For the text-containing cell, return its midpoint in (x, y) coordinate format. 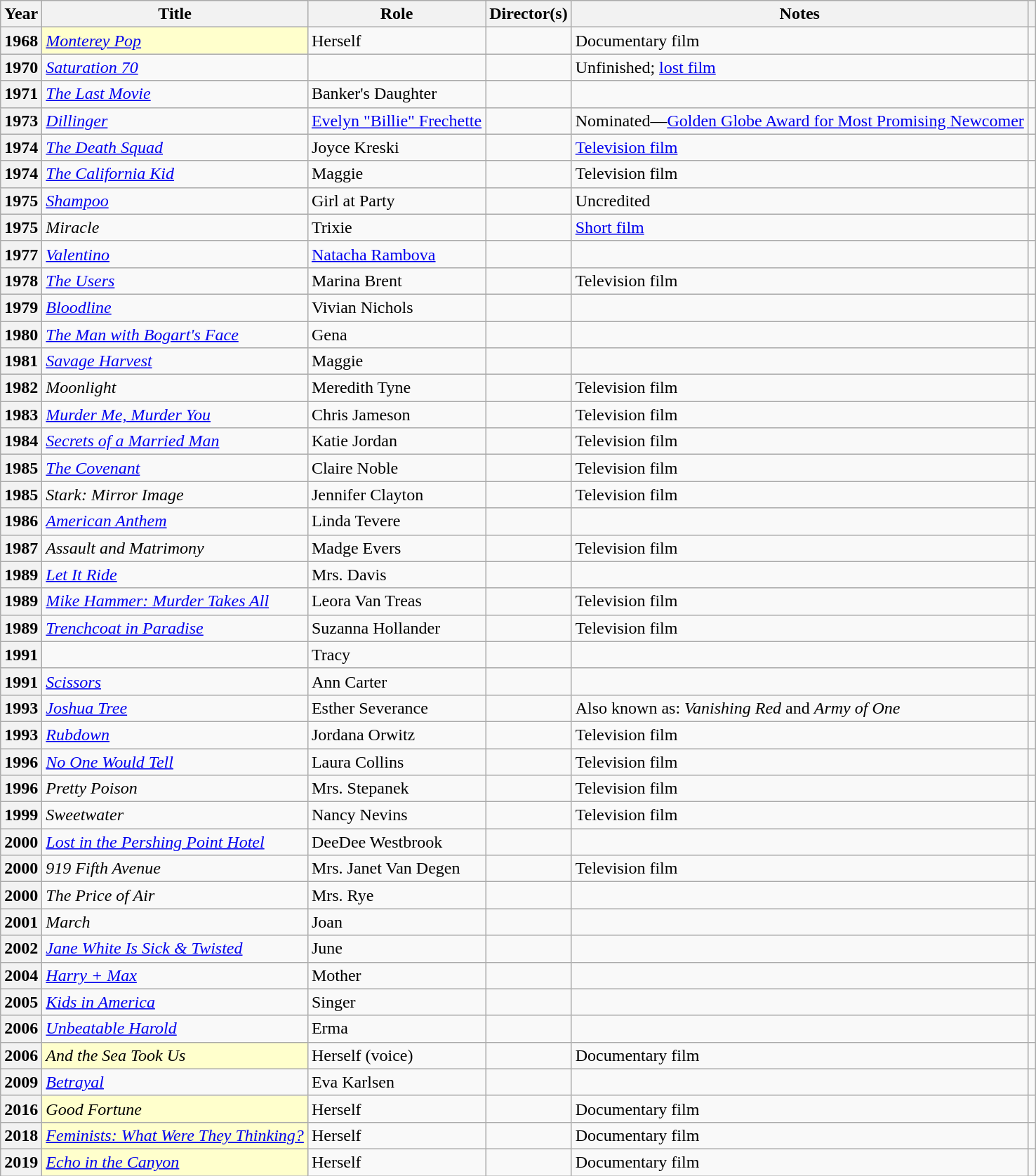
1979 (21, 307)
1999 (21, 815)
Evelyn "Billie" Frechette (396, 121)
Trixie (396, 227)
Natacha Rambova (396, 254)
Laura Collins (396, 761)
Good Fortune (175, 1109)
Linda Tevere (396, 521)
Dillinger (175, 121)
Pretty Poison (175, 789)
Unbeatable Harold (175, 1029)
Harry + Max (175, 975)
Betrayal (175, 1082)
Nominated—Golden Globe Award for Most Promising Newcomer (799, 121)
DeeDee Westbrook (396, 842)
Vivian Nichols (396, 307)
Sweetwater (175, 815)
Marina Brent (396, 281)
Mother (396, 975)
Notes (799, 14)
Monterey Pop (175, 41)
No One Would Tell (175, 761)
2004 (21, 975)
2002 (21, 949)
Chris Jameson (396, 415)
Shampoo (175, 201)
Secrets of a Married Man (175, 441)
Mrs. Rye (396, 895)
Role (396, 14)
2018 (21, 1135)
1981 (21, 361)
Jordana Orwitz (396, 735)
1968 (21, 41)
The Death Squad (175, 147)
2016 (21, 1109)
The California Kid (175, 174)
Tracy (396, 655)
Unfinished; lost film (799, 67)
Savage Harvest (175, 361)
Mrs. Davis (396, 575)
Rubdown (175, 735)
Esther Severance (396, 708)
Murder Me, Murder You (175, 415)
Director(s) (529, 14)
1978 (21, 281)
Mike Hammer: Murder Takes All (175, 601)
Moonlight (175, 388)
Miracle (175, 227)
919 Fifth Avenue (175, 869)
Erma (396, 1029)
The Price of Air (175, 895)
Ann Carter (396, 681)
Jennifer Clayton (396, 495)
1983 (21, 415)
Uncredited (799, 201)
Mrs. Janet Van Degen (396, 869)
American Anthem (175, 521)
2001 (21, 922)
Title (175, 14)
Claire Noble (396, 468)
Gena (396, 335)
1973 (21, 121)
1977 (21, 254)
1982 (21, 388)
The Covenant (175, 468)
Joshua Tree (175, 708)
Meredith Tyne (396, 388)
Leora Van Treas (396, 601)
Suzanna Hollander (396, 628)
Trenchcoat in Paradise (175, 628)
And the Sea Took Us (175, 1055)
Katie Jordan (396, 441)
1987 (21, 548)
Stark: Mirror Image (175, 495)
Joyce Kreski (396, 147)
Kids in America (175, 1002)
1980 (21, 335)
2019 (21, 1162)
Valentino (175, 254)
Herself (voice) (396, 1055)
1970 (21, 67)
Banker's Daughter (396, 94)
Mrs. Stepanek (396, 789)
The Users (175, 281)
Madge Evers (396, 548)
1986 (21, 521)
Girl at Party (396, 201)
Scissors (175, 681)
Year (21, 14)
March (175, 922)
Eva Karlsen (396, 1082)
Feminists: What Were They Thinking? (175, 1135)
Jane White Is Sick & Twisted (175, 949)
June (396, 949)
Lost in the Pershing Point Hotel (175, 842)
Singer (396, 1002)
1971 (21, 94)
2009 (21, 1082)
1984 (21, 441)
Saturation 70 (175, 67)
Echo in the Canyon (175, 1162)
Nancy Nevins (396, 815)
Also known as: Vanishing Red and Army of One (799, 708)
Joan (396, 922)
2005 (21, 1002)
Let It Ride (175, 575)
Assault and Matrimony (175, 548)
The Man with Bogart's Face (175, 335)
Short film (799, 227)
Bloodline (175, 307)
The Last Movie (175, 94)
